Provide the [X, Y] coordinate of the cell's center where the given text is located.  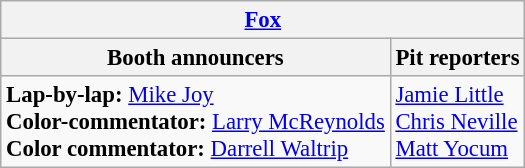
Lap-by-lap: Mike JoyColor-commentator: Larry McReynoldsColor commentator: Darrell Waltrip [196, 122]
Fox [263, 20]
Jamie LittleChris NevilleMatt Yocum [458, 122]
Booth announcers [196, 58]
Pit reporters [458, 58]
